Return the (x, y) coordinate for the center point of the cell that contains the specified text.  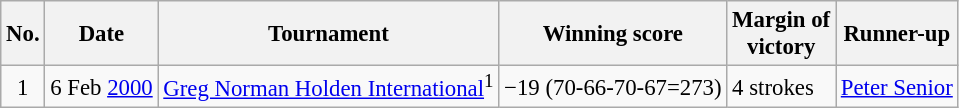
1 (23, 87)
No. (23, 34)
Date (102, 34)
Peter Senior (898, 87)
Runner-up (898, 34)
Margin ofvictory (782, 34)
−19 (70-66-70-67=273) (613, 87)
Tournament (328, 34)
Greg Norman Holden International1 (328, 87)
6 Feb 2000 (102, 87)
4 strokes (782, 87)
Winning score (613, 34)
